Locate the cell with the specified text and output its [X, Y] center coordinate. 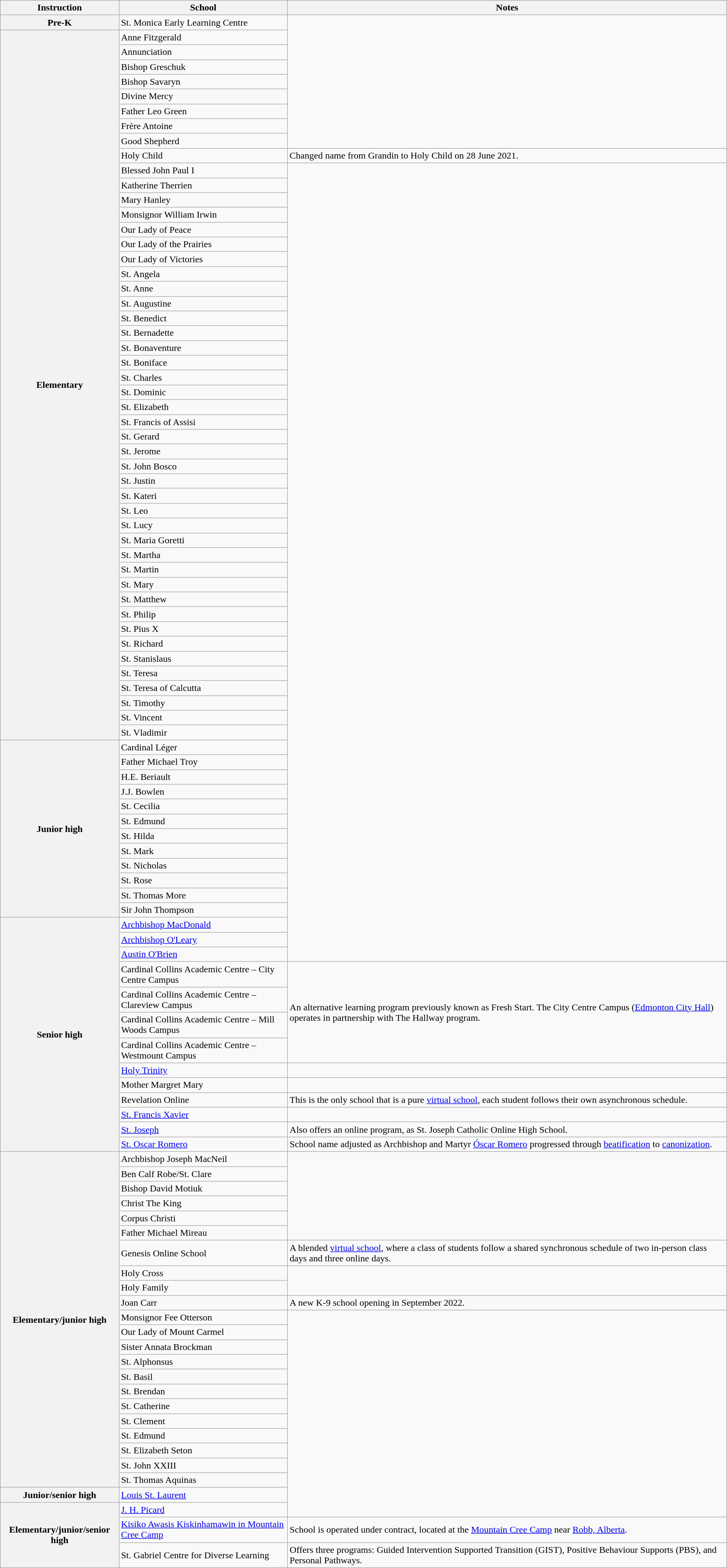
Louis St. Laurent [203, 1495]
Holy Trinity [203, 1070]
St. Leo [203, 511]
Bishop Savaryn [203, 82]
Junior/senior high [60, 1495]
Christ The King [203, 1203]
St. Catherine [203, 1406]
Senior high [60, 1034]
St. Cecilia [203, 806]
Instruction [60, 8]
St. Maria Goretti [203, 540]
St. Lucy [203, 525]
This is the only school that is a pure virtual school, each student follows their own asynchronous schedule. [507, 1100]
Cardinal Collins Academic Centre – Mill Woods Campus [203, 1025]
St. Oscar Romero [203, 1144]
Monsignor William Irwin [203, 215]
Annunciation [203, 52]
St. Mary [203, 584]
Offers three programs: Guided Intervention Supported Transition (GIST), Positive Behaviour Supports (PBS), and Personal Pathways. [507, 1555]
A new K-9 school opening in September 2022. [507, 1303]
St. Kateri [203, 496]
St. Nicholas [203, 865]
Our Lady of Mount Carmel [203, 1332]
Holy Child [203, 155]
Cardinal Collins Academic Centre – Westmount Campus [203, 1050]
St. Elizabeth [203, 407]
St. Clement [203, 1421]
St. Jerome [203, 452]
St. Martha [203, 555]
Father Michael Mireau [203, 1233]
St. Gerard [203, 437]
Cardinal Collins Academic Centre – Clareview Campus [203, 999]
Kisiko Awasis Kiskinhamawin in Mountain Cree Camp [203, 1530]
St. Charles [203, 377]
Austin O'Brien [203, 954]
Cardinal Collins Academic Centre – City Centre Campus [203, 975]
Holy Family [203, 1288]
Changed name from Grandin to Holy Child on 28 June 2021. [507, 155]
Mother Margret Mary [203, 1085]
St. Dominic [203, 392]
St. Thomas More [203, 895]
Monsignor Fee Otterson [203, 1317]
H.E. Beriault [203, 777]
Blessed John Paul I [203, 170]
Ben Calf Robe/St. Clare [203, 1174]
St. Hilda [203, 836]
J.J. Bowlen [203, 792]
St. Francis Xavier [203, 1115]
St. Stanislaus [203, 659]
St. Teresa [203, 673]
St. Gabriel Centre for Diverse Learning [203, 1555]
St. Pius X [203, 629]
School [203, 8]
Anne Fitzgerald [203, 37]
St. John Bosco [203, 466]
Good Shepherd [203, 141]
Revelation Online [203, 1100]
St. Rose [203, 880]
Sir John Thompson [203, 910]
St. Boniface [203, 363]
Father Leo Green [203, 111]
St. Justin [203, 481]
Pre-K [60, 23]
A blended virtual school, where a class of students follow a shared synchronous schedule of two in-person class days and three online days. [507, 1253]
St. Vladimir [203, 733]
Genesis Online School [203, 1253]
St. Bonaventure [203, 348]
Also offers an online program, as St. Joseph Catholic Online High School. [507, 1129]
St. Monica Early Learning Centre [203, 23]
Frère Antoine [203, 126]
Our Lady of Victories [203, 259]
St. Augustine [203, 303]
St. Martin [203, 570]
Elementary [60, 385]
St. Thomas Aquinas [203, 1480]
Bishop Greschuk [203, 67]
Archbishop O'Leary [203, 940]
Elementary/junior/senior high [60, 1535]
St. Benedict [203, 318]
St. Francis of Assisi [203, 422]
School is operated under contract, located at the Mountain Cree Camp near Robb, Alberta. [507, 1530]
School name adjusted as Archbishop and Martyr Óscar Romero progressed through beatification to canonization. [507, 1144]
Father Michael Troy [203, 762]
St. Richard [203, 644]
Joan Carr [203, 1303]
J. H. Picard [203, 1510]
St. Philip [203, 614]
St. Bernadette [203, 333]
Corpus Christi [203, 1218]
Katherine Therrien [203, 185]
St. Alphonsus [203, 1362]
St. Matthew [203, 599]
St. Mark [203, 851]
Notes [507, 8]
St. Basil [203, 1376]
Our Lady of Peace [203, 230]
Elementary/junior high [60, 1319]
St. Timothy [203, 703]
St. John XXIII [203, 1465]
St. Vincent [203, 718]
St. Anne [203, 289]
Archbishop Joseph MacNeil [203, 1159]
St. Joseph [203, 1129]
Cardinal Léger [203, 747]
Divine Mercy [203, 96]
St. Teresa of Calcutta [203, 688]
Our Lady of the Prairies [203, 244]
Mary Hanley [203, 200]
Holy Cross [203, 1273]
Sister Annata Brockman [203, 1347]
Bishop David Motiuk [203, 1189]
Archbishop MacDonald [203, 925]
Junior high [60, 828]
St. Brendan [203, 1391]
St. Elizabeth Seton [203, 1451]
St. Angela [203, 274]
